Capture the cell that displays the provided text and extract its (X, Y) central coordinate. 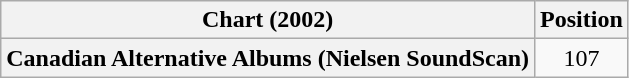
107 (582, 58)
Position (582, 20)
Canadian Alternative Albums (Nielsen SoundScan) (268, 58)
Chart (2002) (268, 20)
